Scan for the cell matching the given text and deliver its (X, Y) coordinate at center. 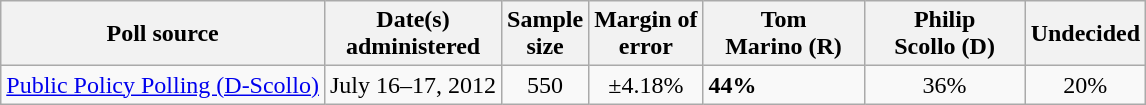
Public Policy Polling (D-Scollo) (163, 85)
Undecided (1085, 34)
550 (546, 85)
Margin of error (646, 34)
Poll source (163, 34)
20% (1085, 85)
±4.18% (646, 85)
44% (784, 85)
TomMarino (R) (784, 34)
Date(s)administered (412, 34)
36% (944, 85)
July 16–17, 2012 (412, 85)
Samplesize (546, 34)
PhilipScollo (D) (944, 34)
